Capture the cell that displays the provided text and extract its (x, y) central coordinate. 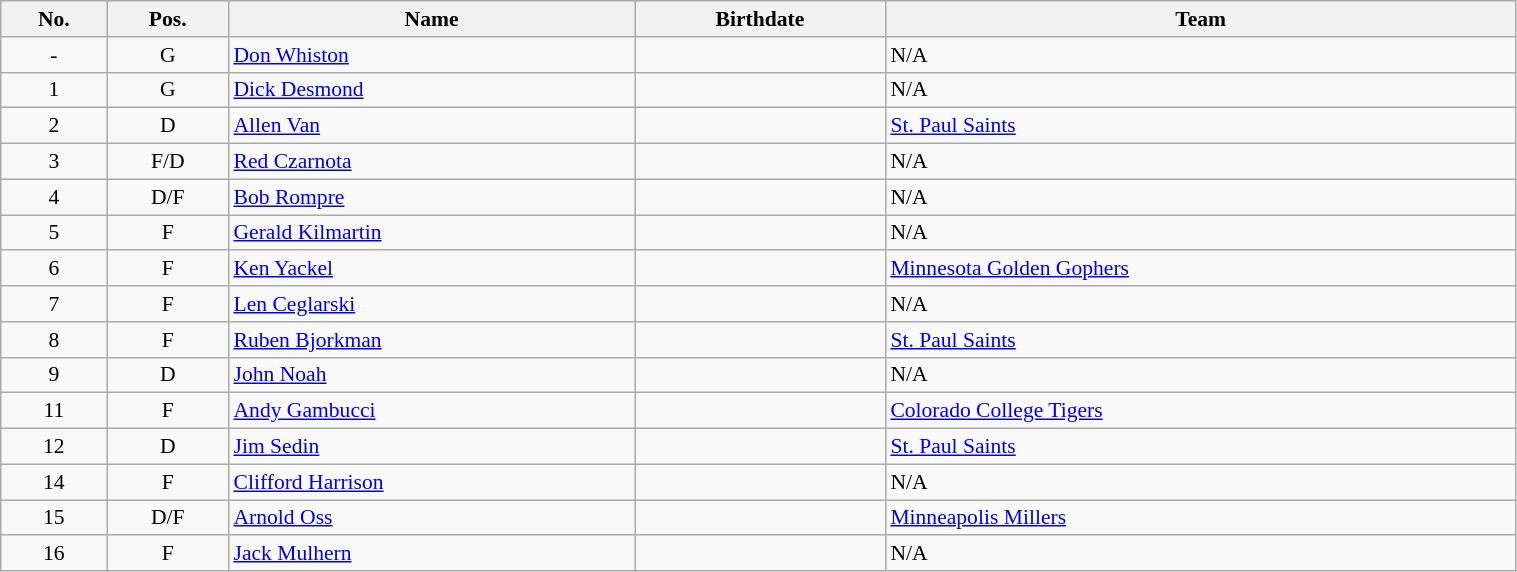
Ken Yackel (431, 269)
Ruben Bjorkman (431, 340)
No. (54, 19)
16 (54, 554)
Bob Rompre (431, 197)
Pos. (168, 19)
F/D (168, 162)
5 (54, 233)
8 (54, 340)
14 (54, 482)
Jim Sedin (431, 447)
12 (54, 447)
Minnesota Golden Gophers (1200, 269)
Colorado College Tigers (1200, 411)
15 (54, 518)
Andy Gambucci (431, 411)
John Noah (431, 375)
Don Whiston (431, 55)
Allen Van (431, 126)
Minneapolis Millers (1200, 518)
Gerald Kilmartin (431, 233)
3 (54, 162)
Team (1200, 19)
9 (54, 375)
2 (54, 126)
Arnold Oss (431, 518)
1 (54, 90)
Red Czarnota (431, 162)
- (54, 55)
Dick Desmond (431, 90)
Jack Mulhern (431, 554)
Birthdate (760, 19)
11 (54, 411)
Name (431, 19)
Len Ceglarski (431, 304)
7 (54, 304)
Clifford Harrison (431, 482)
6 (54, 269)
4 (54, 197)
